Identify which cell holds the provided text, then report its (x, y) central coordinate. 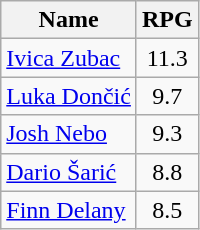
RPG (167, 20)
9.7 (167, 96)
Josh Nebo (69, 134)
8.5 (167, 210)
9.3 (167, 134)
Finn Delany (69, 210)
Name (69, 20)
Ivica Zubac (69, 58)
Dario Šarić (69, 172)
Luka Dončić (69, 96)
8.8 (167, 172)
11.3 (167, 58)
